Capture the cell that displays the provided text and extract its (X, Y) central coordinate. 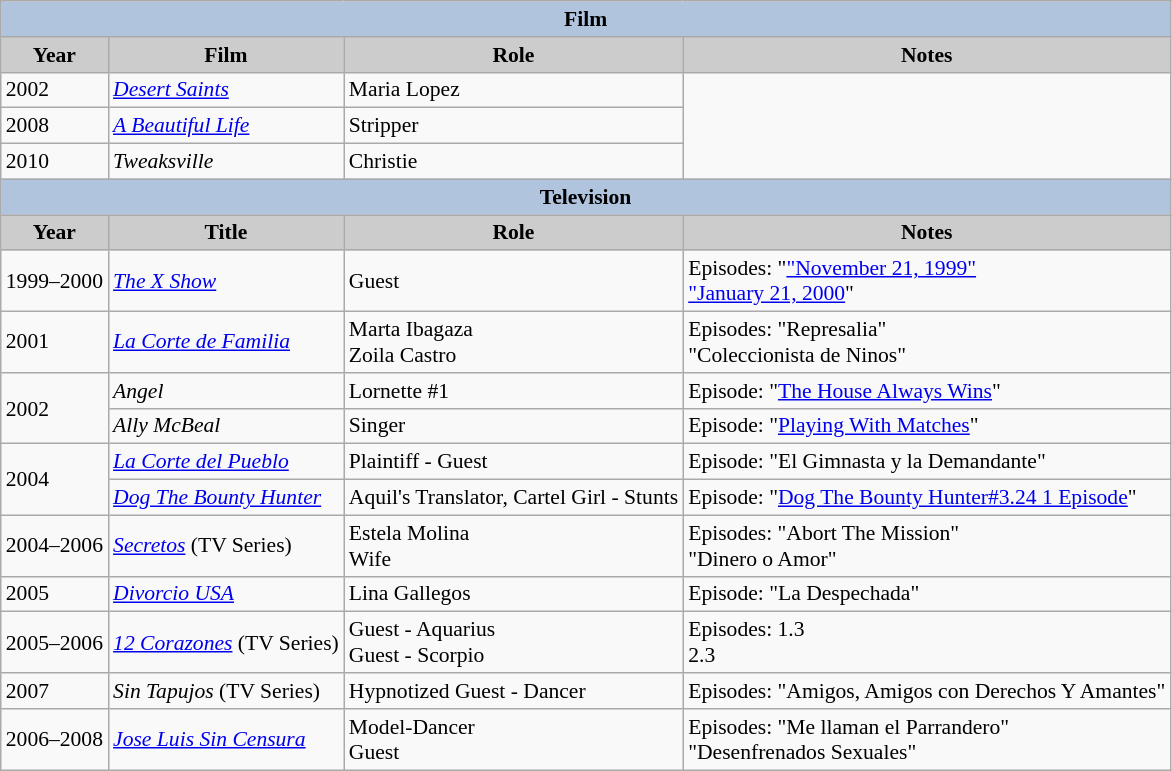
Lina Gallegos (514, 594)
Episode: "La Despechada" (926, 594)
Episodes: ""November 21, 1999""January 21, 2000" (926, 282)
Aquil's Translator, Cartel Girl - Stunts (514, 498)
2004–2006 (54, 546)
2006–2008 (54, 740)
Secretos (TV Series) (226, 546)
Model-DancerGuest (514, 740)
Title (226, 233)
Marta IbagazaZoila Castro (514, 342)
Tweaksville (226, 162)
Sin Tapujos (TV Series) (226, 691)
Episodes: 1.32.3 (926, 642)
Singer (514, 426)
La Corte del Pueblo (226, 462)
1999–2000 (54, 282)
Angel (226, 391)
Episode: "Dog The Bounty Hunter#3.24 1 Episode" (926, 498)
Desert Saints (226, 90)
2004 (54, 480)
2005–2006 (54, 642)
Maria Lopez (514, 90)
Lornette #1 (514, 391)
2005 (54, 594)
Hypnotized Guest - Dancer (514, 691)
Guest - AquariusGuest - Scorpio (514, 642)
2010 (54, 162)
Episodes: "Me llaman el Parrandero""Desenfrenados Sexuales" (926, 740)
Christie (514, 162)
Divorcio USA (226, 594)
Episodes: "Represalia""Coleccionista de Ninos" (926, 342)
Television (586, 197)
Episode: "The House Always Wins" (926, 391)
12 Corazones (TV Series) (226, 642)
Episodes: "Amigos, Amigos con Derechos Y Amantes" (926, 691)
Ally McBeal (226, 426)
A Beautiful Life (226, 126)
Episode: "El Gimnasta y la Demandante" (926, 462)
2008 (54, 126)
Jose Luis Sin Censura (226, 740)
Estela MolinaWife (514, 546)
Stripper (514, 126)
La Corte de Familia (226, 342)
Plaintiff - Guest (514, 462)
2001 (54, 342)
Dog The Bounty Hunter (226, 498)
The X Show (226, 282)
2007 (54, 691)
Guest (514, 282)
Episode: "Playing With Matches" (926, 426)
Episodes: "Abort The Mission""Dinero o Amor" (926, 546)
